Extract the [X, Y] coordinate from the center of the cell holding the provided text.  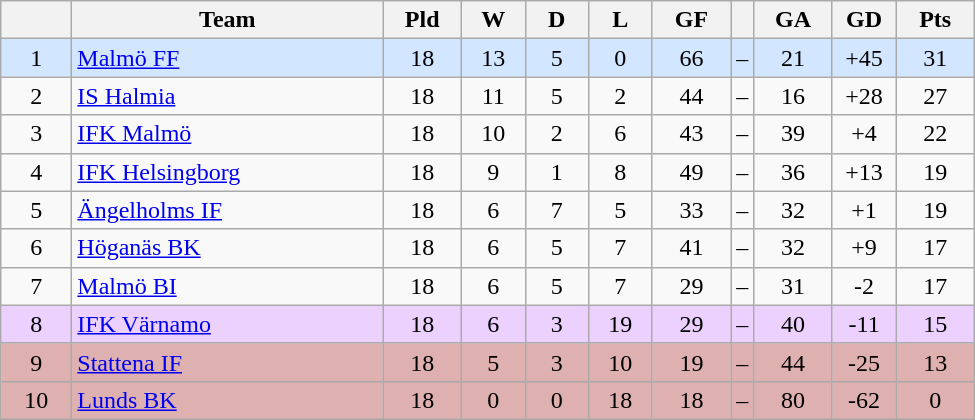
+45 [864, 58]
Höganäs BK [228, 248]
21 [794, 58]
IFK Malmö [228, 134]
27 [936, 96]
43 [692, 134]
+9 [864, 248]
15 [936, 324]
39 [794, 134]
IS Halmia [228, 96]
-2 [864, 286]
66 [692, 58]
33 [692, 210]
GD [864, 20]
Malmö FF [228, 58]
22 [936, 134]
36 [794, 172]
4 [36, 172]
+4 [864, 134]
11 [493, 96]
D [557, 20]
+1 [864, 210]
GF [692, 20]
40 [794, 324]
IFK Helsingborg [228, 172]
-25 [864, 362]
80 [794, 400]
Ängelholms IF [228, 210]
+13 [864, 172]
41 [692, 248]
IFK Värnamo [228, 324]
Team [228, 20]
+28 [864, 96]
16 [794, 96]
W [493, 20]
-62 [864, 400]
L [621, 20]
GA [794, 20]
Lunds BK [228, 400]
Pts [936, 20]
Malmö BI [228, 286]
Stattena IF [228, 362]
Pld [422, 20]
-11 [864, 324]
49 [692, 172]
